For the text-containing cell, return its midpoint in (X, Y) coordinate format. 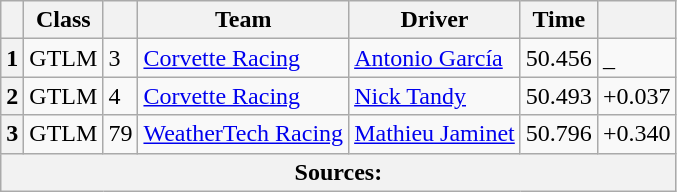
2 (12, 96)
1 (12, 58)
50.796 (558, 134)
50.493 (558, 96)
Nick Tandy (435, 96)
Time (558, 20)
+0.340 (636, 134)
4 (120, 96)
Antonio García (435, 58)
Driver (435, 20)
WeatherTech Racing (244, 134)
79 (120, 134)
_ (636, 58)
Mathieu Jaminet (435, 134)
Team (244, 20)
Sources: (338, 172)
50.456 (558, 58)
+0.037 (636, 96)
Class (64, 20)
